Identify which cell holds the provided text, then report its [x, y] central coordinate. 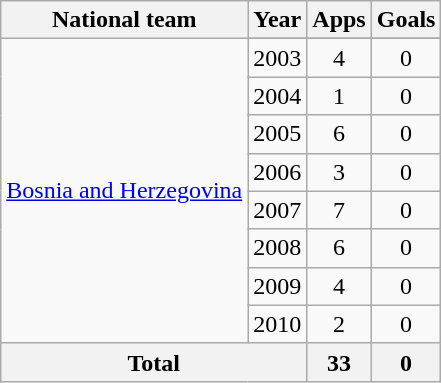
1 [339, 96]
7 [339, 210]
Bosnia and Herzegovina [124, 191]
Year [278, 20]
2 [339, 324]
2009 [278, 286]
National team [124, 20]
Apps [339, 20]
2004 [278, 96]
3 [339, 172]
33 [339, 362]
2010 [278, 324]
2008 [278, 248]
2006 [278, 172]
Total [154, 362]
2007 [278, 210]
2005 [278, 134]
2003 [278, 58]
Goals [406, 20]
